Locate the cell with the specified text and output its [x, y] center coordinate. 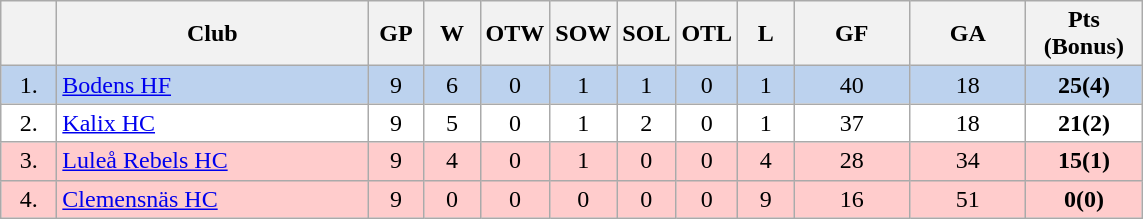
6 [452, 85]
Pts (Bonus) [1084, 34]
28 [852, 161]
GP [396, 34]
4. [29, 199]
Luleå Rebels HC [212, 161]
SOW [584, 34]
GF [852, 34]
25(4) [1084, 85]
Club [212, 34]
15(1) [1084, 161]
1. [29, 85]
Bodens HF [212, 85]
Kalix HC [212, 123]
SOL [646, 34]
37 [852, 123]
34 [968, 161]
GA [968, 34]
2 [646, 123]
5 [452, 123]
W [452, 34]
3. [29, 161]
2. [29, 123]
51 [968, 199]
16 [852, 199]
Clemensnäs HC [212, 199]
L [766, 34]
OTL [707, 34]
40 [852, 85]
0(0) [1084, 199]
OTW [515, 34]
21(2) [1084, 123]
